Capture the cell that displays the provided text and extract its [x, y] central coordinate. 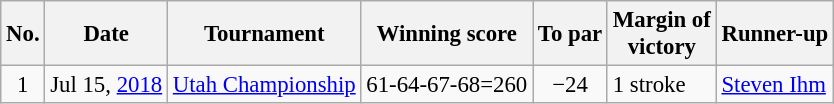
Runner-up [774, 34]
Steven Ihm [774, 85]
Jul 15, 2018 [106, 85]
Winning score [447, 34]
Date [106, 34]
61-64-67-68=260 [447, 85]
−24 [570, 85]
Margin ofvictory [662, 34]
No. [23, 34]
To par [570, 34]
1 [23, 85]
1 stroke [662, 85]
Tournament [264, 34]
Utah Championship [264, 85]
